Capture the cell that displays the provided text and extract its [X, Y] central coordinate. 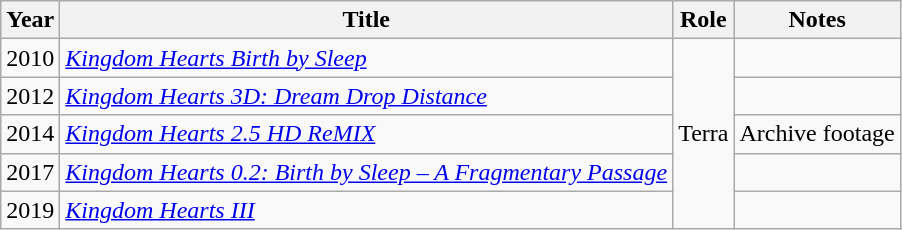
Archive footage [817, 134]
Notes [817, 20]
Kingdom Hearts Birth by Sleep [366, 58]
Kingdom Hearts 0.2: Birth by Sleep – A Fragmentary Passage [366, 172]
2012 [30, 96]
Year [30, 20]
Role [704, 20]
2017 [30, 172]
Title [366, 20]
Kingdom Hearts 2.5 HD ReMIX [366, 134]
2010 [30, 58]
Kingdom Hearts III [366, 210]
Terra [704, 134]
2019 [30, 210]
2014 [30, 134]
Kingdom Hearts 3D: Dream Drop Distance [366, 96]
